Detect which cell encompasses the target text, then output its (X, Y) center coordinate. 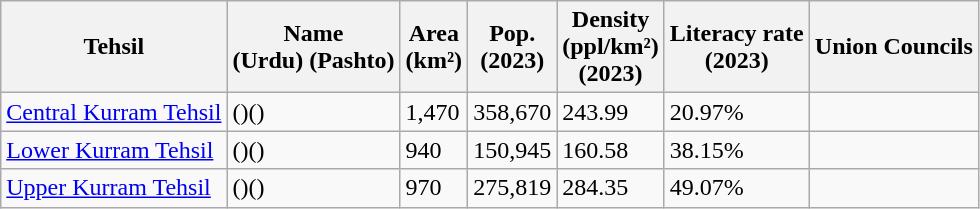
38.15% (736, 150)
940 (434, 150)
243.99 (611, 112)
970 (434, 188)
Central Kurram Tehsil (114, 112)
160.58 (611, 150)
Pop.(2023) (512, 47)
Union Councils (894, 47)
20.97% (736, 112)
275,819 (512, 188)
Name(Urdu) (Pashto) (314, 47)
Upper Kurram Tehsil (114, 188)
1,470 (434, 112)
Tehsil (114, 47)
Density(ppl/km²)(2023) (611, 47)
Lower Kurram Tehsil (114, 150)
284.35 (611, 188)
Literacy rate(2023) (736, 47)
49.07% (736, 188)
Area(km²) (434, 47)
358,670 (512, 112)
150,945 (512, 150)
